Output the [X, Y] coordinate of the center of the cell containing the given text.  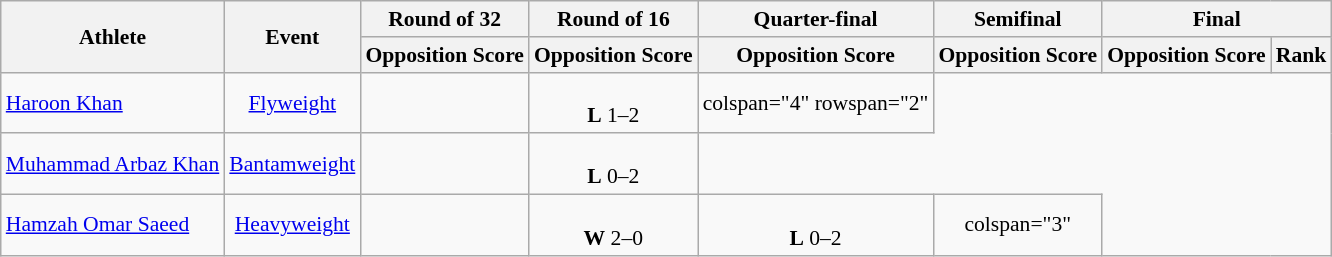
Athlete [113, 36]
W 2–0 [614, 226]
Muhammad Arbaz Khan [113, 164]
Final [1216, 19]
L 1–2 [614, 102]
Bantamweight [292, 164]
colspan="4" rowspan="2" [816, 102]
Quarter-final [816, 19]
Rank [1302, 55]
Hamzah Omar Saeed [113, 226]
Event [292, 36]
colspan="3" [1018, 226]
Haroon Khan [113, 102]
Semifinal [1018, 19]
Round of 16 [614, 19]
Round of 32 [444, 19]
Heavyweight [292, 226]
Flyweight [292, 102]
